For the text-containing cell, return its midpoint in (X, Y) coordinate format. 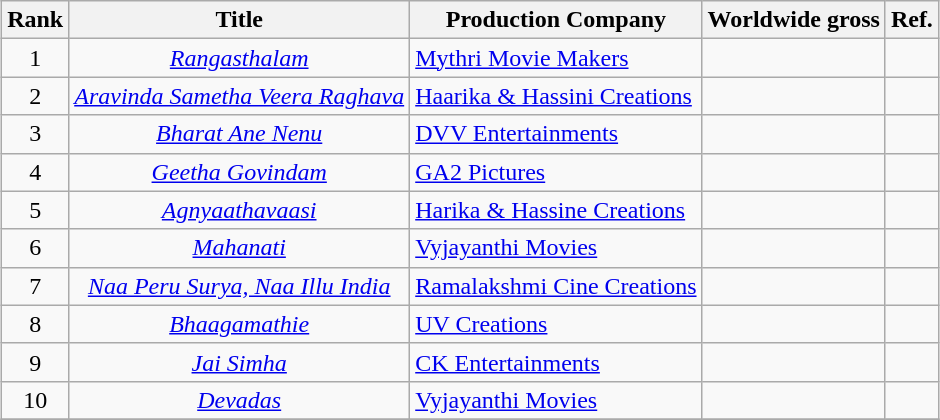
Naa Peru Surya, Naa Illu India (240, 286)
Mahanati (240, 248)
9 (36, 362)
Mythri Movie Makers (556, 58)
CK Entertainments (556, 362)
Ref. (912, 20)
Aravinda Sametha Veera Raghava (240, 96)
1 (36, 58)
6 (36, 248)
Jai Simha (240, 362)
Harika & Hassine Creations (556, 210)
UV Creations (556, 324)
10 (36, 400)
Ramalakshmi Cine Creations (556, 286)
Title (240, 20)
Worldwide gross (794, 20)
Haarika & Hassini Creations (556, 96)
Production Company (556, 20)
7 (36, 286)
GA2 Pictures (556, 172)
Rangasthalam (240, 58)
Agnyaathavaasi (240, 210)
3 (36, 134)
DVV Entertainments (556, 134)
8 (36, 324)
2 (36, 96)
5 (36, 210)
Devadas (240, 400)
Bharat Ane Nenu (240, 134)
Geetha Govindam (240, 172)
Bhaagamathie (240, 324)
Rank (36, 20)
4 (36, 172)
